Find where the given text appears and provide that cell's center as [x, y] coordinate. 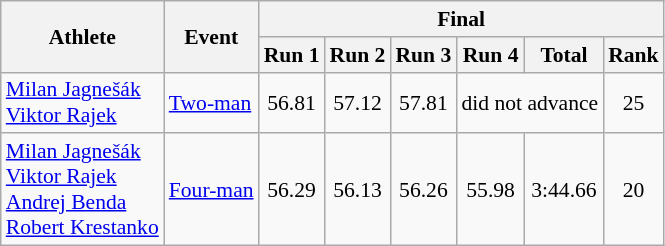
did not advance [530, 102]
56.81 [292, 102]
56.26 [423, 190]
55.98 [490, 190]
56.29 [292, 190]
Run 1 [292, 55]
57.12 [358, 102]
3:44.66 [564, 190]
Rank [634, 55]
20 [634, 190]
Four-man [212, 190]
25 [634, 102]
Event [212, 36]
Final [462, 19]
56.13 [358, 190]
Milan JagnešákViktor Rajek [82, 102]
Athlete [82, 36]
57.81 [423, 102]
Run 4 [490, 55]
Run 3 [423, 55]
Total [564, 55]
Run 2 [358, 55]
Milan JagnešákViktor RajekAndrej BendaRobert Krestanko [82, 190]
Two-man [212, 102]
